Output the (x, y) coordinate of the center of the cell containing the given text.  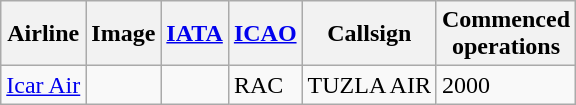
ICAO (265, 34)
Callsign (369, 34)
TUZLA AIR (369, 85)
Image (124, 34)
Commencedoperations (506, 34)
RAC (265, 85)
2000 (506, 85)
IATA (195, 34)
Icar Air (44, 85)
Airline (44, 34)
